Return the (x, y) coordinate for the center point of the cell that contains the specified text.  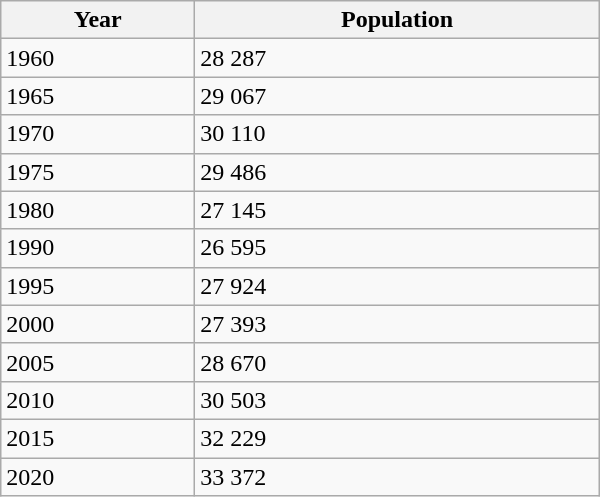
27 924 (397, 286)
1990 (98, 248)
2000 (98, 324)
28 670 (397, 362)
30 503 (397, 400)
1970 (98, 134)
27 393 (397, 324)
30 110 (397, 134)
28 287 (397, 58)
26 595 (397, 248)
29 067 (397, 96)
1995 (98, 286)
1975 (98, 172)
2015 (98, 438)
Year (98, 20)
2010 (98, 400)
1980 (98, 210)
1960 (98, 58)
2020 (98, 477)
27 145 (397, 210)
33 372 (397, 477)
1965 (98, 96)
32 229 (397, 438)
Population (397, 20)
29 486 (397, 172)
2005 (98, 362)
